Determine the (X, Y) coordinate at the center of the cell enclosing the given text.  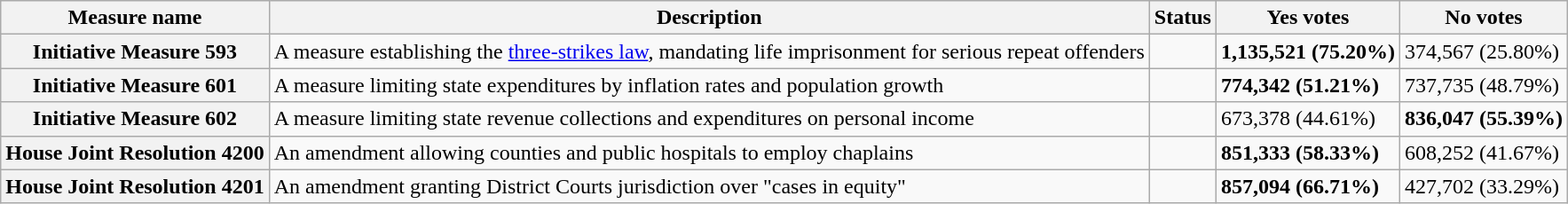
Initiative Measure 601 (135, 85)
Status (1182, 18)
Initiative Measure 593 (135, 51)
A measure limiting state expenditures by inflation rates and population growth (709, 85)
House Joint Resolution 4200 (135, 153)
374,567 (25.80%) (1484, 51)
An amendment granting District Courts jurisdiction over "cases in equity" (709, 186)
Measure name (135, 18)
An amendment allowing counties and public hospitals to employ chaplains (709, 153)
Yes votes (1308, 18)
1,135,521 (75.20%) (1308, 51)
774,342 (51.21%) (1308, 85)
House Joint Resolution 4201 (135, 186)
857,094 (66.71%) (1308, 186)
737,735 (48.79%) (1484, 85)
608,252 (41.67%) (1484, 153)
Initiative Measure 602 (135, 119)
A measure establishing the three-strikes law, mandating life imprisonment for serious repeat offenders (709, 51)
836,047 (55.39%) (1484, 119)
427,702 (33.29%) (1484, 186)
851,333 (58.33%) (1308, 153)
Description (709, 18)
673,378 (44.61%) (1308, 119)
A measure limiting state revenue collections and expenditures on personal income (709, 119)
No votes (1484, 18)
